For the text-containing cell, return its midpoint in [X, Y] coordinate format. 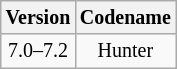
Hunter [126, 52]
Version [38, 18]
Codename [126, 18]
7.0–7.2 [38, 52]
